Determine the [X, Y] coordinate at the center of the cell enclosing the given text.  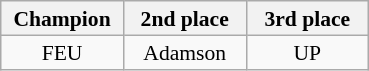
UP [308, 52]
3rd place [308, 18]
FEU [62, 52]
Adamson [184, 52]
2nd place [184, 18]
Champion [62, 18]
